Extract the [x, y] coordinate from the center of the cell holding the provided text.  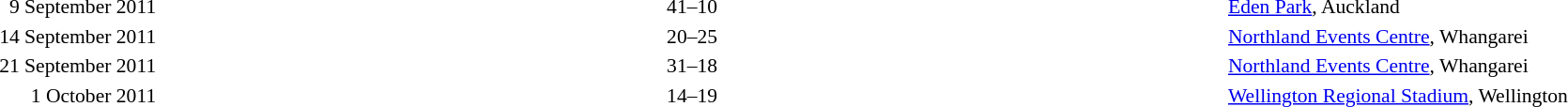
31–18 [692, 66]
20–25 [692, 36]
